Extract the (X, Y) coordinate from the center of the cell holding the provided text.  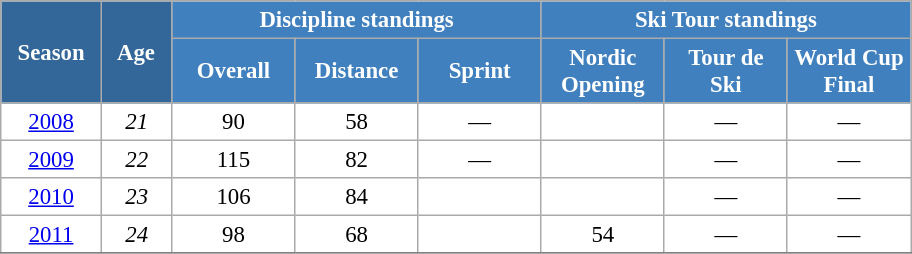
Season (52, 52)
54 (602, 235)
Overall (234, 72)
84 (356, 197)
2008 (52, 122)
58 (356, 122)
NordicOpening (602, 72)
23 (136, 197)
68 (356, 235)
22 (136, 160)
106 (234, 197)
21 (136, 122)
Age (136, 52)
2011 (52, 235)
World CupFinal (848, 72)
Discipline standings (356, 20)
Tour deSki (726, 72)
2009 (52, 160)
115 (234, 160)
Distance (356, 72)
2010 (52, 197)
Ski Tour standings (726, 20)
90 (234, 122)
98 (234, 235)
24 (136, 235)
82 (356, 160)
Sprint (480, 72)
